Pinpoint the cell where the given text exists, returning its [X, Y] midpoint coordinate. 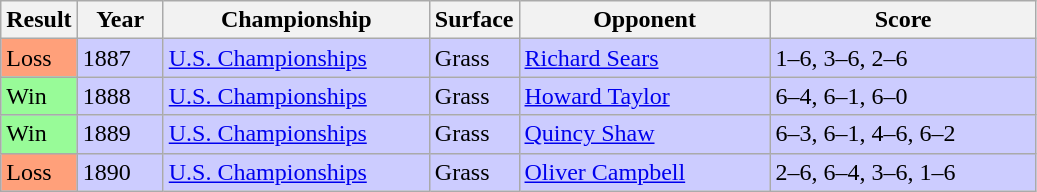
Score [903, 20]
1–6, 3–6, 2–6 [903, 58]
Year [120, 20]
Surface [474, 20]
1887 [120, 58]
Championship [296, 20]
Result [39, 20]
1889 [120, 134]
6–4, 6–1, 6–0 [903, 96]
6–3, 6–1, 4–6, 6–2 [903, 134]
2–6, 6–4, 3–6, 1–6 [903, 172]
Quincy Shaw [644, 134]
Richard Sears [644, 58]
1888 [120, 96]
Howard Taylor [644, 96]
Opponent [644, 20]
Oliver Campbell [644, 172]
1890 [120, 172]
